Capture the cell that displays the provided text and extract its (x, y) central coordinate. 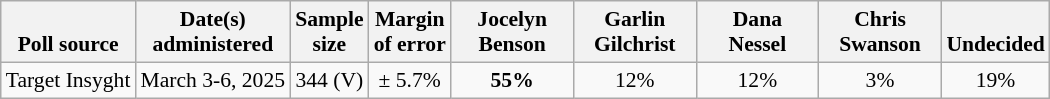
March 3-6, 2025 (212, 80)
± 5.7% (410, 80)
ChrisSwanson (880, 32)
Target Insyght (68, 80)
DanaNessel (758, 32)
344 (V) (329, 80)
Samplesize (329, 32)
Marginof error (410, 32)
Undecided (995, 32)
55% (512, 80)
3% (880, 80)
JocelynBenson (512, 32)
GarlinGilchrist (634, 32)
Date(s)administered (212, 32)
19% (995, 80)
Poll source (68, 32)
